For the text-containing cell, return its midpoint in (X, Y) coordinate format. 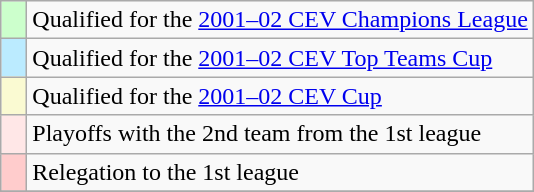
Qualified for the 2001–02 CEV Top Teams Cup (280, 58)
Relegation to the 1st league (280, 172)
Playoffs with the 2nd team from the 1st league (280, 134)
Qualified for the 2001–02 CEV Champions League (280, 20)
Qualified for the 2001–02 CEV Cup (280, 96)
